Pinpoint the cell where the given text exists, returning its [X, Y] midpoint coordinate. 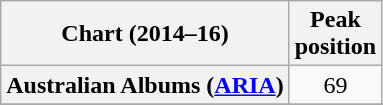
Peakposition [335, 34]
69 [335, 85]
Australian Albums (ARIA) [145, 85]
Chart (2014–16) [145, 34]
